Scan for the cell matching the given text and deliver its [X, Y] coordinate at center. 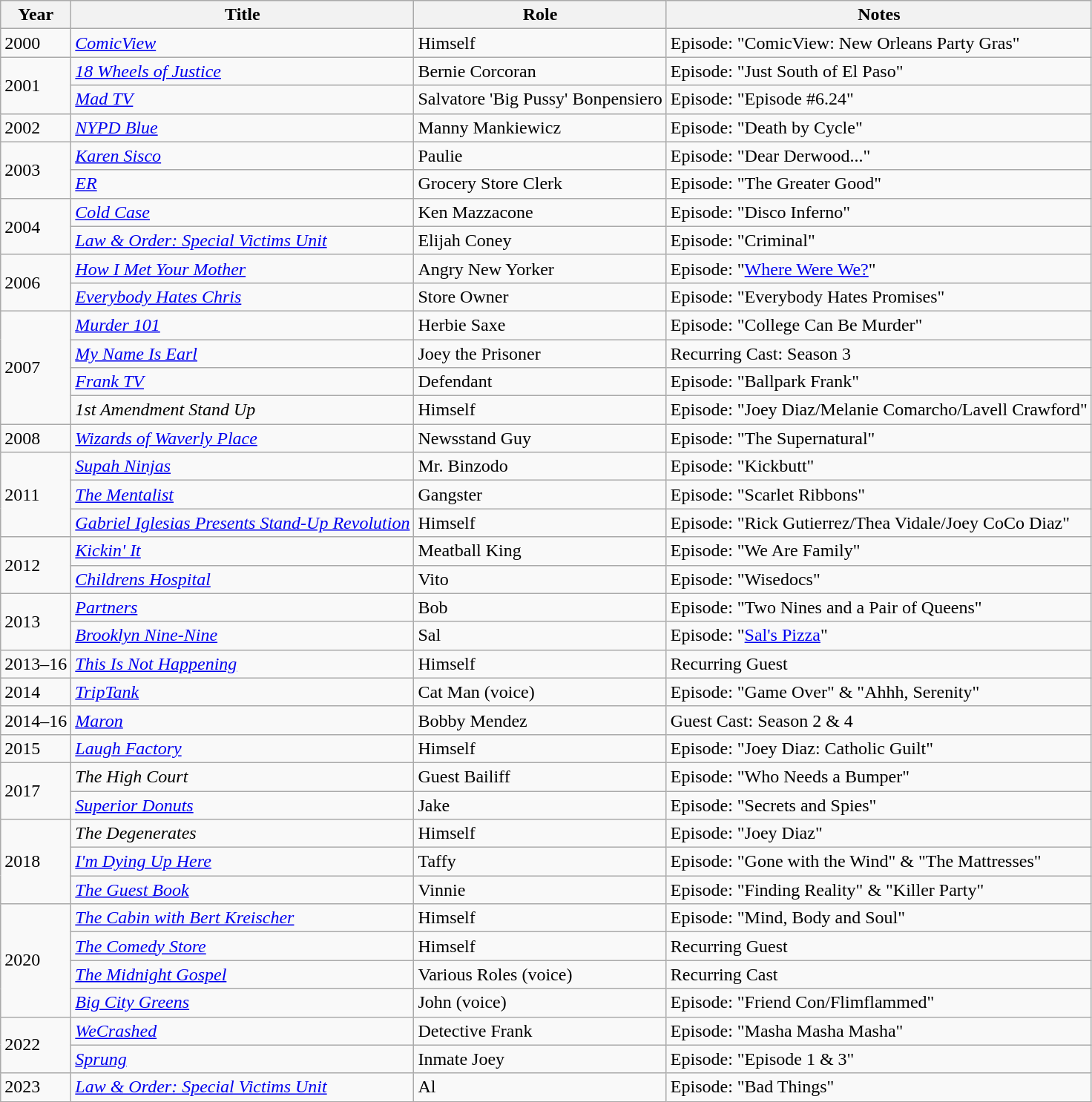
Episode: "Joey Diaz" [878, 834]
1st Amendment Stand Up [243, 410]
The Cabin with Bert Kreischer [243, 918]
Laugh Factory [243, 748]
Episode: "The Supernatural" [878, 438]
Meatball King [540, 551]
Store Owner [540, 297]
Recurring Cast [878, 974]
WeCrashed [243, 1031]
Mr. Binzodo [540, 466]
Episode: "Masha Masha Masha" [878, 1031]
Episode: "Criminal" [878, 240]
Sal [540, 636]
Kickin' It [243, 551]
2020 [36, 960]
Episode: "Disco Inferno" [878, 212]
Gabriel Iglesias Presents Stand-Up Revolution [243, 523]
Year [36, 15]
Bernie Corcoran [540, 71]
Murder 101 [243, 325]
This Is Not Happening [243, 664]
Vito [540, 579]
Episode: "Just South of El Paso" [878, 71]
Gangster [540, 495]
Recurring Cast: Season 3 [878, 354]
The Degenerates [243, 834]
2007 [36, 367]
TripTank [243, 692]
2015 [36, 748]
2012 [36, 565]
Cat Man (voice) [540, 692]
Guest Bailiff [540, 776]
Episode: "Scarlet Ribbons" [878, 495]
Various Roles (voice) [540, 974]
ComicView [243, 43]
Role [540, 15]
2017 [36, 791]
How I Met Your Mother [243, 268]
Karen Sisco [243, 156]
Episode: "Mind, Body and Soul" [878, 918]
Herbie Saxe [540, 325]
Defendant [540, 382]
18 Wheels of Justice [243, 71]
Everybody Hates Chris [243, 297]
Ken Mazzacone [540, 212]
Inmate Joey [540, 1059]
ER [243, 184]
Paulie [540, 156]
Episode: "College Can Be Murder" [878, 325]
Episode: "Where Were We?" [878, 268]
Partners [243, 607]
2003 [36, 170]
2004 [36, 226]
2014–16 [36, 720]
2001 [36, 85]
Bob [540, 607]
2006 [36, 283]
Wizards of Waverly Place [243, 438]
Taffy [540, 862]
Episode: "Joey Diaz: Catholic Guilt" [878, 748]
Joey the Prisoner [540, 354]
2011 [36, 495]
Episode: "Kickbutt" [878, 466]
Guest Cast: Season 2 & 4 [878, 720]
Episode: "Dear Derwood..." [878, 156]
Episode: "We Are Family" [878, 551]
2014 [36, 692]
Episode: "ComicView: New Orleans Party Gras" [878, 43]
Jake [540, 805]
The High Court [243, 776]
Frank TV [243, 382]
My Name Is Earl [243, 354]
Vinnie [540, 890]
Brooklyn Nine-Nine [243, 636]
The Comedy Store [243, 946]
Episode: "Everybody Hates Promises" [878, 297]
2023 [36, 1087]
Episode: "Wisedocs" [878, 579]
2013 [36, 621]
Episode: "Sal's Pizza" [878, 636]
Bobby Mendez [540, 720]
Mad TV [243, 99]
Childrens Hospital [243, 579]
The Mentalist [243, 495]
The Midnight Gospel [243, 974]
I'm Dying Up Here [243, 862]
Episode: "Who Needs a Bumper" [878, 776]
Sprung [243, 1059]
Big City Greens [243, 1003]
Episode: "Death by Cycle" [878, 128]
Superior Donuts [243, 805]
Episode: "Two Nines and a Pair of Queens" [878, 607]
Episode: "Rick Gutierrez/Thea Vidale/Joey CoCo Diaz" [878, 523]
Episode: "Secrets and Spies" [878, 805]
Episode: "Friend Con/Flimflammed" [878, 1003]
Angry New Yorker [540, 268]
Notes [878, 15]
Cold Case [243, 212]
Episode: "The Greater Good" [878, 184]
Episode: "Bad Things" [878, 1087]
2000 [36, 43]
John (voice) [540, 1003]
2002 [36, 128]
Supah Ninjas [243, 466]
2008 [36, 438]
NYPD Blue [243, 128]
Episode: "Episode 1 & 3" [878, 1059]
The Guest Book [243, 890]
Manny Mankiewicz [540, 128]
Episode: "Joey Diaz/Melanie Comarcho/Lavell Crawford" [878, 410]
Episode: "Ballpark Frank" [878, 382]
Episode: "Finding Reality" & "Killer Party" [878, 890]
Title [243, 15]
Grocery Store Clerk [540, 184]
2022 [36, 1045]
Episode: "Game Over" & "Ahhh, Serenity" [878, 692]
2013–16 [36, 664]
Al [540, 1087]
Elijah Coney [540, 240]
Maron [243, 720]
Newsstand Guy [540, 438]
Episode: "Gone with the Wind" & "The Mattresses" [878, 862]
Salvatore 'Big Pussy' Bonpensiero [540, 99]
2018 [36, 862]
Detective Frank [540, 1031]
Episode: "Episode #6.24" [878, 99]
